Find where the given text appears and provide that cell's center as (x, y) coordinate. 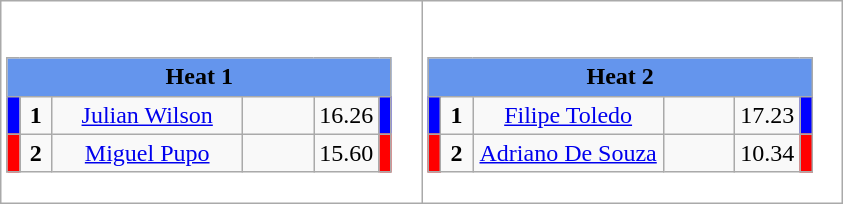
Heat 2 1 Filipe Toledo 17.23 2 Adriano De Souza 10.34 (632, 102)
16.26 (346, 115)
Adriano De Souza (568, 153)
Julian Wilson (148, 115)
17.23 (768, 115)
Miguel Pupo (148, 153)
15.60 (346, 153)
Filipe Toledo (568, 115)
Heat 1 1 Julian Wilson 16.26 2 Miguel Pupo 15.60 (212, 102)
10.34 (768, 153)
Heat 1 (199, 77)
Heat 2 (620, 77)
